Detect which cell encompasses the target text, then output its [x, y] center coordinate. 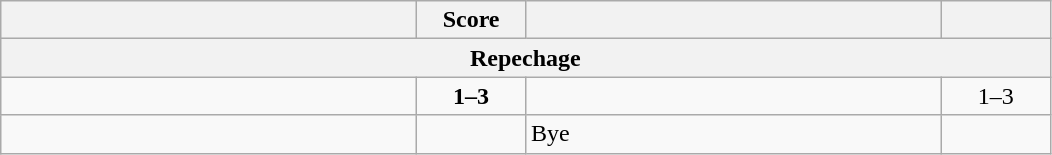
Score [472, 20]
Repechage [526, 58]
Bye [733, 134]
